Output the (x, y) coordinate of the center of the cell containing the given text.  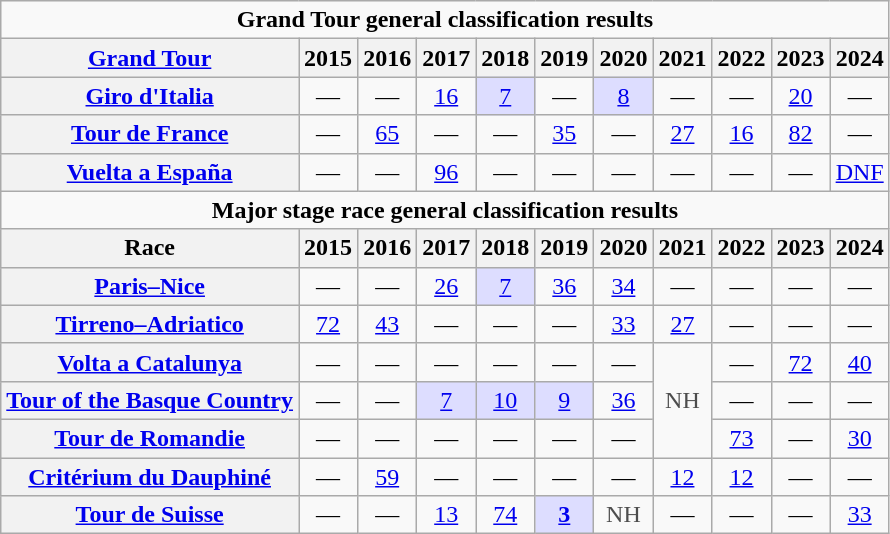
30 (860, 438)
74 (506, 515)
10 (506, 400)
Grand Tour general classification results (445, 20)
35 (564, 134)
73 (742, 438)
Volta a Catalunya (150, 362)
43 (388, 324)
3 (564, 515)
9 (564, 400)
Paris–Nice (150, 286)
Tour of the Basque Country (150, 400)
Vuelta a España (150, 172)
Major stage race general classification results (445, 210)
Grand Tour (150, 58)
26 (446, 286)
Tour de Romandie (150, 438)
34 (624, 286)
Tour de Suisse (150, 515)
Race (150, 248)
65 (388, 134)
8 (624, 96)
Giro d'Italia (150, 96)
96 (446, 172)
13 (446, 515)
82 (800, 134)
40 (860, 362)
20 (800, 96)
Tirreno–Adriatico (150, 324)
DNF (860, 172)
Critérium du Dauphiné (150, 477)
59 (388, 477)
Tour de France (150, 134)
